Search for the cell housing the specified text and yield its (x, y) center coordinate. 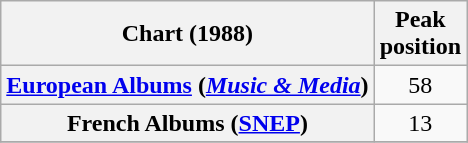
58 (420, 85)
Peakposition (420, 34)
13 (420, 123)
European Albums (Music & Media) (188, 85)
French Albums (SNEP) (188, 123)
Chart (1988) (188, 34)
